Return the [X, Y] coordinate for the center point of the cell that contains the specified text.  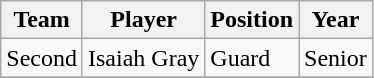
Player [143, 20]
Team [42, 20]
Guard [252, 58]
Year [336, 20]
Second [42, 58]
Position [252, 20]
Isaiah Gray [143, 58]
Senior [336, 58]
